Pinpoint the cell where the given text exists, returning its [X, Y] midpoint coordinate. 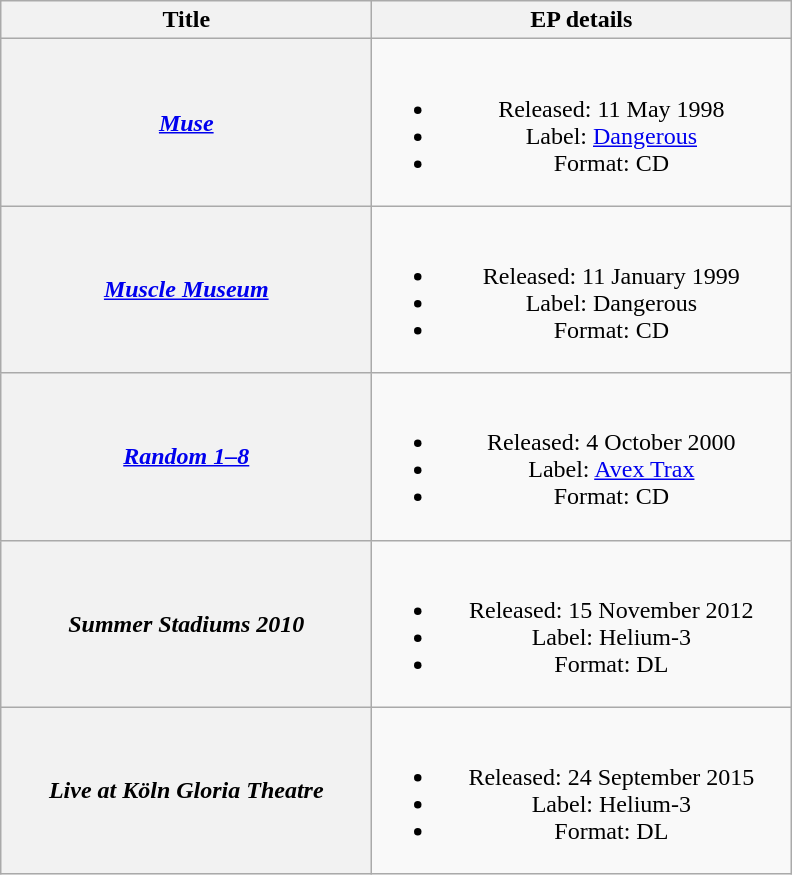
Released: 11 May 1998Label: DangerousFormat: CD [582, 122]
Muse [186, 122]
Title [186, 20]
Released: 11 January 1999Label: DangerousFormat: CD [582, 290]
Released: 15 November 2012Label: Helium-3Format: DL [582, 624]
Summer Stadiums 2010 [186, 624]
EP details [582, 20]
Released: 4 October 2000Label: Avex TraxFormat: CD [582, 456]
Released: 24 September 2015Label: Helium-3Format: DL [582, 790]
Random 1–8 [186, 456]
Live at Köln Gloria Theatre [186, 790]
Muscle Museum [186, 290]
